From the cell containing the given text, extract its center point as [x, y] coordinate. 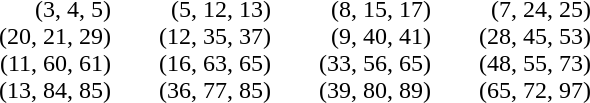
(33, 56, 65) [375, 64]
(9, 40, 41) [375, 36]
(12, 35, 37) [215, 36]
(16, 63, 65) [215, 64]
